Scan for the cell matching the given text and deliver its [X, Y] coordinate at center. 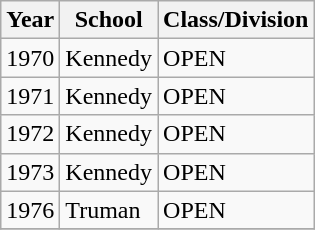
1976 [30, 210]
1973 [30, 172]
1971 [30, 96]
1970 [30, 58]
Year [30, 20]
School [109, 20]
Truman [109, 210]
Class/Division [236, 20]
1972 [30, 134]
